Capture the cell that displays the provided text and extract its [X, Y] central coordinate. 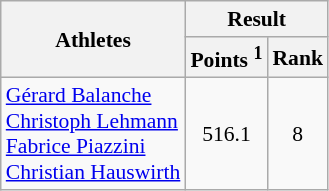
Points 1 [226, 58]
8 [298, 134]
Rank [298, 58]
Athletes [94, 40]
Result [256, 19]
516.1 [226, 134]
Gérard BalancheChristoph LehmannFabrice PiazziniChristian Hauswirth [94, 134]
